Identify which cell holds the provided text, then report its (X, Y) central coordinate. 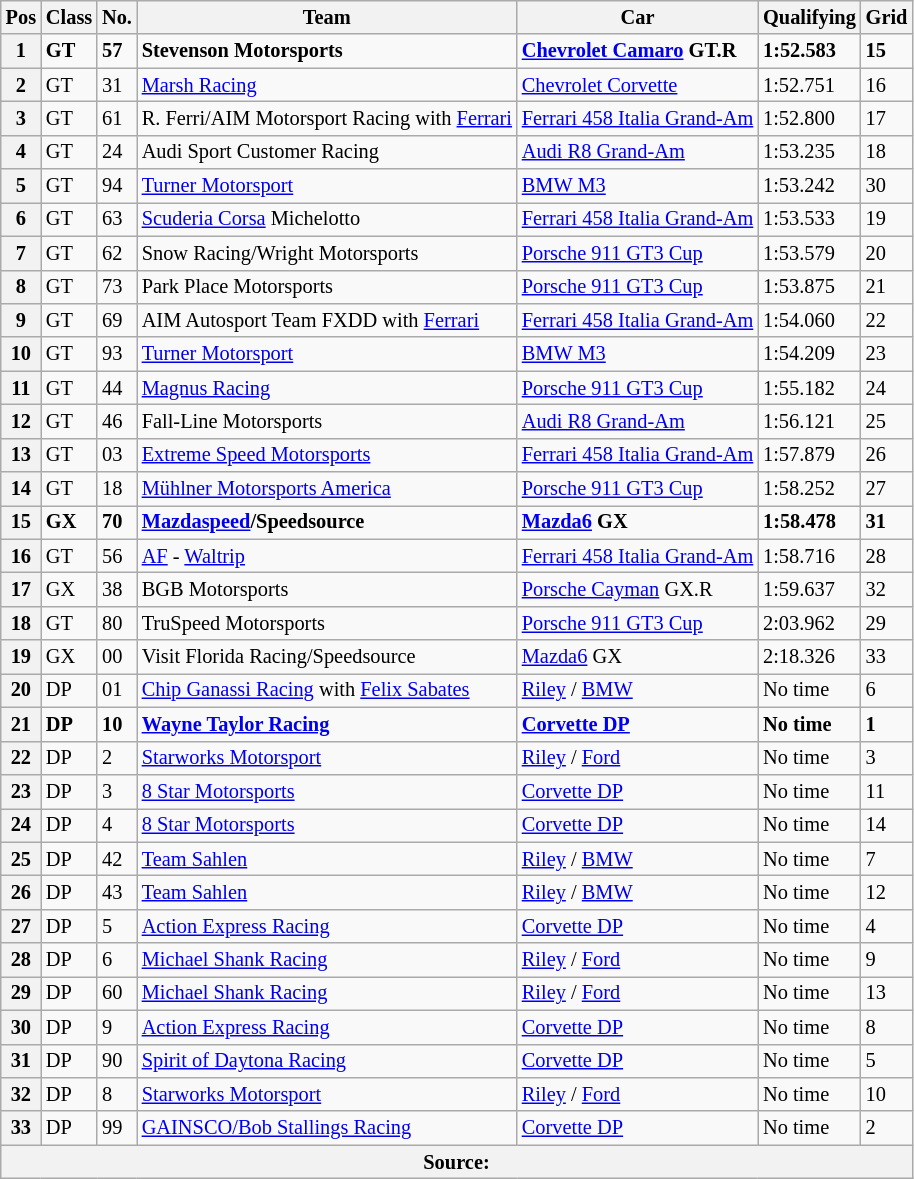
1:53.875 (810, 287)
1:53.235 (810, 152)
Park Place Motorsports (327, 287)
GAINSCO/Bob Stallings Racing (327, 1128)
61 (117, 118)
Source: (457, 1162)
Marsh Racing (327, 85)
1:58.252 (810, 489)
63 (117, 219)
1:52.800 (810, 118)
Car (638, 17)
03 (117, 455)
AF - Waltrip (327, 556)
94 (117, 186)
Chevrolet Corvette (638, 85)
Stevenson Motorsports (327, 51)
Chevrolet Camaro GT.R (638, 51)
Audi Sport Customer Racing (327, 152)
62 (117, 253)
Extreme Speed Motorsports (327, 455)
Mazdaspeed/Speedsource (327, 522)
Fall-Line Motorsports (327, 421)
44 (117, 388)
Grid (887, 17)
1:57.879 (810, 455)
Chip Ganassi Racing with Felix Sabates (327, 690)
60 (117, 993)
42 (117, 859)
80 (117, 623)
00 (117, 657)
TruSpeed Motorsports (327, 623)
2:18.326 (810, 657)
Wayne Taylor Racing (327, 724)
Pos (21, 17)
1:53.579 (810, 253)
73 (117, 287)
2:03.962 (810, 623)
1:54.060 (810, 320)
1:52.751 (810, 85)
Scuderia Corsa Michelotto (327, 219)
Spirit of Daytona Racing (327, 1061)
90 (117, 1061)
R. Ferri/AIM Motorsport Racing with Ferrari (327, 118)
1:58.478 (810, 522)
99 (117, 1128)
BGB Motorsports (327, 589)
1:52.583 (810, 51)
56 (117, 556)
57 (117, 51)
Qualifying (810, 17)
No. (117, 17)
Snow Racing/Wright Motorsports (327, 253)
46 (117, 421)
1:53.242 (810, 186)
1:58.716 (810, 556)
93 (117, 354)
Class (69, 17)
1:56.121 (810, 421)
Magnus Racing (327, 388)
AIM Autosport Team FXDD with Ferrari (327, 320)
Team (327, 17)
1:59.637 (810, 589)
38 (117, 589)
Visit Florida Racing/Speedsource (327, 657)
70 (117, 522)
01 (117, 690)
Mühlner Motorsports America (327, 489)
1:54.209 (810, 354)
Porsche Cayman GX.R (638, 589)
69 (117, 320)
1:53.533 (810, 219)
43 (117, 892)
1:55.182 (810, 388)
